Identify which cell holds the provided text, then report its [X, Y] central coordinate. 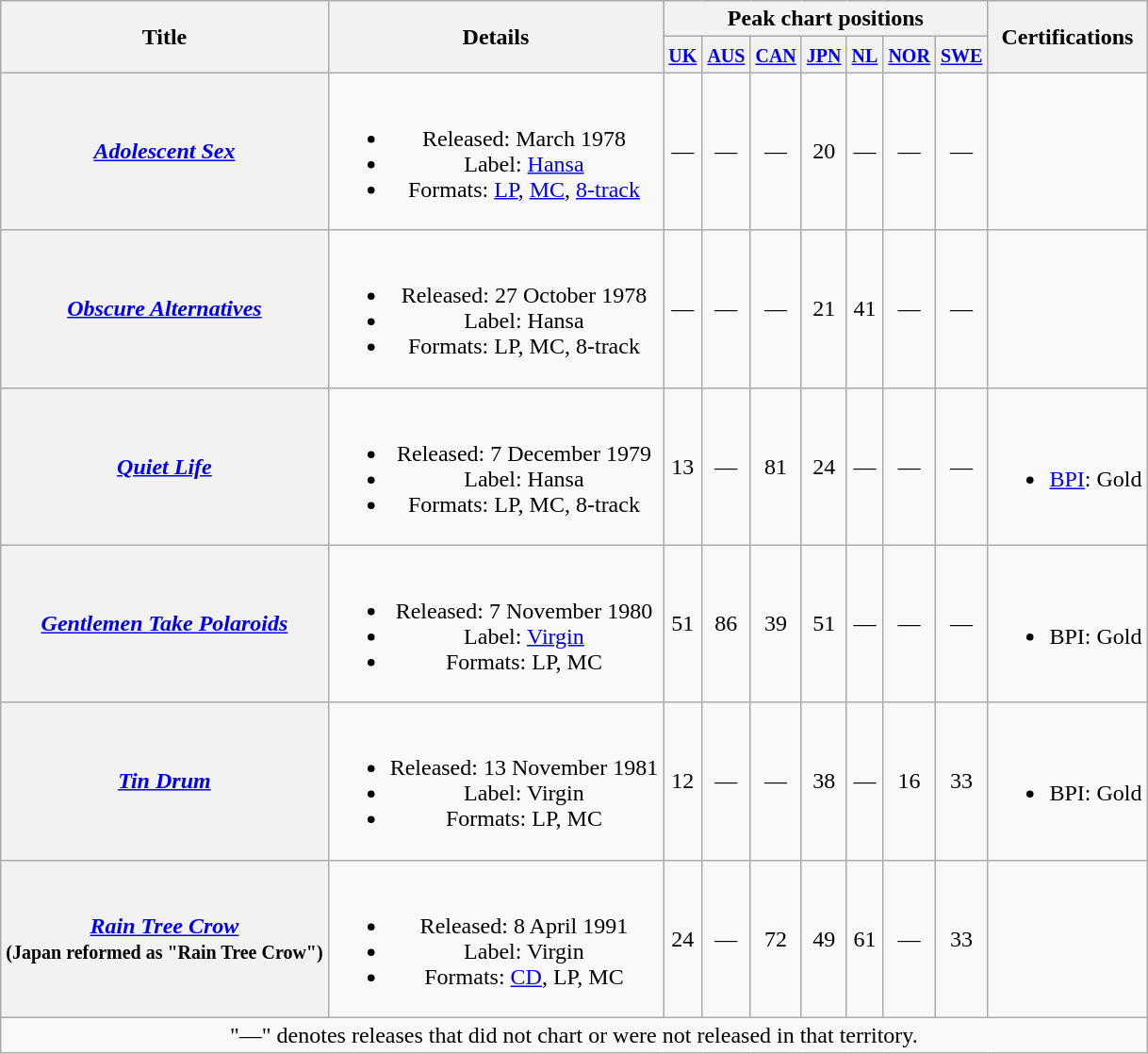
Tin Drum [164, 781]
20 [824, 151]
Released: 8 April 1991Label: VirginFormats: CD, LP, MC [496, 939]
Rain Tree Crow(Japan reformed as "Rain Tree Crow") [164, 939]
SWE [961, 55]
CAN [776, 55]
NL [865, 55]
61 [865, 939]
Title [164, 37]
Gentlemen Take Polaroids [164, 624]
AUS [726, 55]
Quiet Life [164, 466]
Released: 7 December 1979Label: HansaFormats: LP, MC, 8-track [496, 466]
Released: March 1978Label: HansaFormats: LP, MC, 8-track [496, 151]
Released: 27 October 1978Label: HansaFormats: LP, MC, 8-track [496, 309]
21 [824, 309]
39 [776, 624]
41 [865, 309]
13 [682, 466]
Peak chart positions [826, 19]
81 [776, 466]
Adolescent Sex [164, 151]
"—" denotes releases that did not chart or were not released in that territory. [574, 1035]
49 [824, 939]
86 [726, 624]
Released: 7 November 1980Label: VirginFormats: LP, MC [496, 624]
Obscure Alternatives [164, 309]
12 [682, 781]
Details [496, 37]
38 [824, 781]
JPN [824, 55]
16 [910, 781]
72 [776, 939]
UK [682, 55]
NOR [910, 55]
Certifications [1067, 37]
Released: 13 November 1981Label: VirginFormats: LP, MC [496, 781]
